Return the (X, Y) coordinate for the center point of the cell that contains the specified text.  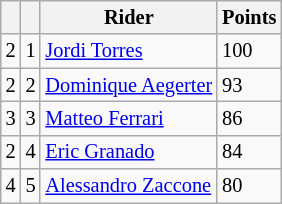
1 (31, 51)
5 (31, 186)
100 (249, 51)
Matteo Ferrari (128, 118)
Eric Granado (128, 152)
Jordi Torres (128, 51)
Dominique Aegerter (128, 85)
93 (249, 85)
80 (249, 186)
84 (249, 152)
Points (249, 17)
Rider (128, 17)
Alessandro Zaccone (128, 186)
86 (249, 118)
